Return the (X, Y) coordinate for the center point of the cell that contains the specified text.  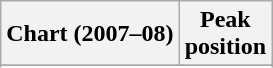
Peak position (225, 34)
Chart (2007–08) (90, 34)
